Return (X, Y) of the center of cell containing provided text 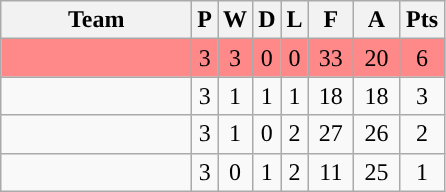
6 (422, 58)
A (377, 20)
20 (377, 58)
L (294, 20)
F (331, 20)
26 (377, 134)
27 (331, 134)
25 (377, 172)
11 (331, 172)
Pts (422, 20)
33 (331, 58)
Team (96, 20)
D (267, 20)
P (205, 20)
W (236, 20)
